Provide the [x, y] coordinate of the cell's center where the given text is located.  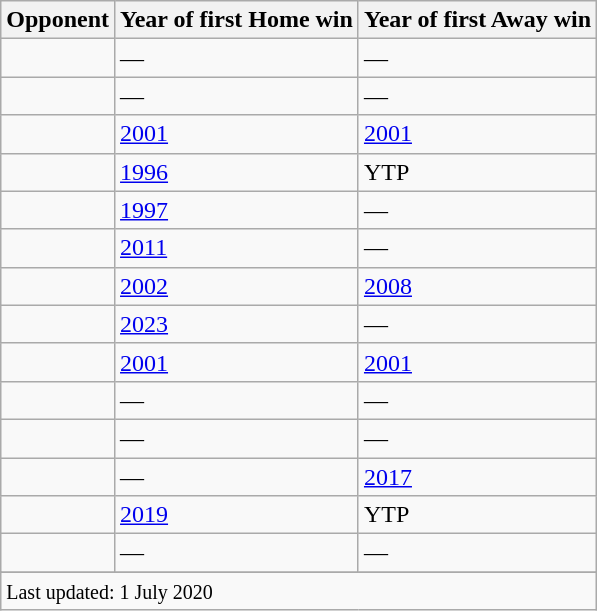
2017 [477, 477]
Opponent [58, 20]
Year of first Home win [237, 20]
1996 [237, 172]
Year of first Away win [477, 20]
2008 [477, 286]
2011 [237, 248]
1997 [237, 210]
Last updated: 1 July 2020 [299, 591]
2023 [237, 324]
2002 [237, 286]
2019 [237, 515]
